Determine the [X, Y] coordinate at the center of the cell enclosing the given text.  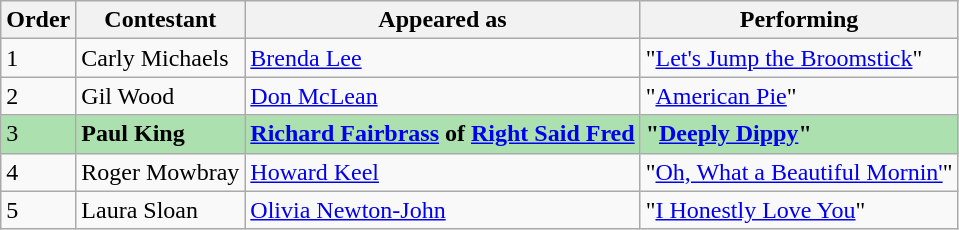
Don McLean [442, 96]
5 [38, 210]
3 [38, 134]
Contestant [160, 20]
Laura Sloan [160, 210]
"American Pie" [799, 96]
Performing [799, 20]
Richard Fairbrass of Right Said Fred [442, 134]
4 [38, 172]
"Let's Jump the Broomstick" [799, 58]
2 [38, 96]
Paul King [160, 134]
"I Honestly Love You" [799, 210]
Howard Keel [442, 172]
Brenda Lee [442, 58]
Carly Michaels [160, 58]
Order [38, 20]
Appeared as [442, 20]
"Oh, What a Beautiful Mornin'" [799, 172]
Roger Mowbray [160, 172]
1 [38, 58]
Olivia Newton-John [442, 210]
"Deeply Dippy" [799, 134]
Gil Wood [160, 96]
